Identify which cell holds the provided text, then report its [X, Y] central coordinate. 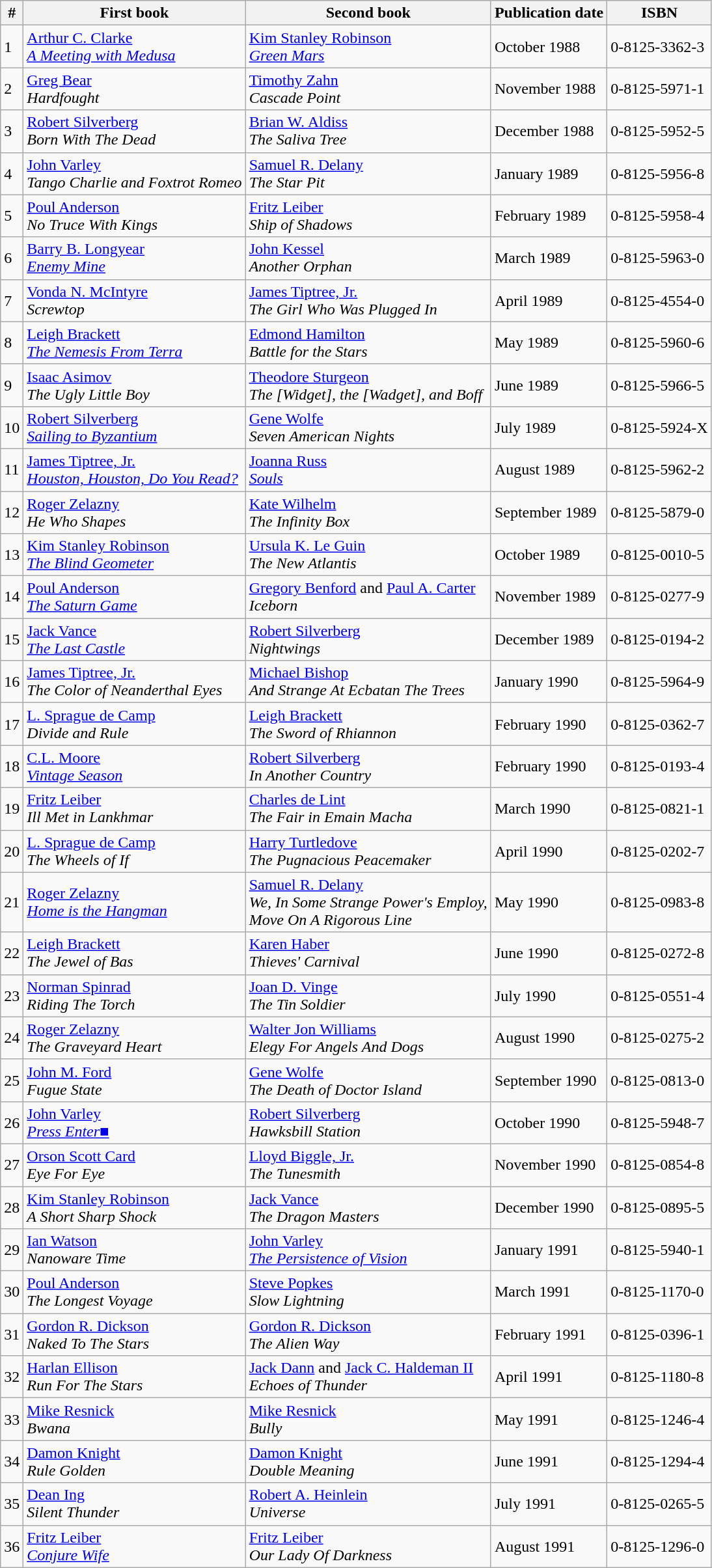
24 [12, 1038]
0-8125-3362-3 [659, 47]
October 1990 [549, 1122]
0-8125-0551-4 [659, 996]
3 [12, 131]
April 1991 [549, 1377]
Karen HaberThieves' Carnival [368, 953]
John VarleyThe Persistence of Vision [368, 1250]
Poul AndersonNo Truce With Kings [134, 216]
0-8125-0983-8 [659, 902]
23 [12, 996]
Samuel R. DelanyThe Star Pit [368, 173]
Robert SilverbergSailing to Byzantium [134, 427]
Joanna RussSouls [368, 470]
Ian WatsonNanoware Time [134, 1250]
Vonda N. McIntyreScrewtop [134, 301]
Roger ZelaznyHe Who Shapes [134, 512]
L. Sprague de CampDivide and Rule [134, 724]
28 [12, 1207]
1 [12, 47]
0-8125-0275-2 [659, 1038]
May 1990 [549, 902]
James Tiptree, Jr.Houston, Houston, Do You Read? [134, 470]
Poul AndersonThe Saturn Game [134, 598]
July 1989 [549, 427]
ISBN [659, 13]
0-8125-0010-5 [659, 555]
James Tiptree, Jr.The Color of Neanderthal Eyes [134, 682]
2 [12, 89]
11 [12, 470]
0-8125-5948-7 [659, 1122]
Gene WolfeSeven American Nights [368, 427]
August 1991 [549, 1547]
0-8125-1170-0 [659, 1293]
17 [12, 724]
June 1991 [549, 1462]
10 [12, 427]
Jack VanceThe Dragon Masters [368, 1207]
0-8125-0813-0 [659, 1080]
15 [12, 639]
0-8125-1296-0 [659, 1547]
Greg BearHardfought [134, 89]
0-8125-0396-1 [659, 1334]
Timothy ZahnCascade Point [368, 89]
February 1991 [549, 1334]
0-8125-5966-5 [659, 385]
21 [12, 902]
Harry TurtledoveThe Pugnacious Peacemaker [368, 851]
0-8125-4554-0 [659, 301]
# [12, 13]
Gene WolfeThe Death of Doctor Island [368, 1080]
May 1991 [549, 1419]
0-8125-5964-9 [659, 682]
16 [12, 682]
Theodore SturgeonThe [Widget], the [Wadget], and Boff [368, 385]
Damon KnightDouble Meaning [368, 1462]
Robert SilverbergNightwings [368, 639]
Poul AndersonThe Longest Voyage [134, 1293]
April 1989 [549, 301]
Robert SilverbergBorn With The Dead [134, 131]
0-8125-0272-8 [659, 953]
32 [12, 1377]
April 1990 [549, 851]
0-8125-0895-5 [659, 1207]
Fritz LeiberConjure Wife [134, 1547]
C.L. MooreVintage Season [134, 767]
18 [12, 767]
Robert SilverbergIn Another Country [368, 767]
5 [12, 216]
6 [12, 258]
Harlan EllisonRun For The Stars [134, 1377]
Mike ResnickBwana [134, 1419]
Brian W. AldissThe Saliva Tree [368, 131]
0-8125-5924-X [659, 427]
35 [12, 1504]
Kim Stanley RobinsonThe Blind Geometer [134, 555]
John KesselAnother Orphan [368, 258]
0-8125-0265-5 [659, 1504]
Leigh BrackettThe Nemesis From Terra [134, 342]
Kim Stanley RobinsonGreen Mars [368, 47]
Second book [368, 13]
Fritz LeiberShip of Shadows [368, 216]
0-8125-5963-0 [659, 258]
0-8125-5956-8 [659, 173]
27 [12, 1165]
May 1989 [549, 342]
Mike ResnickBully [368, 1419]
9 [12, 385]
January 1989 [549, 173]
Orson Scott CardEye For Eye [134, 1165]
31 [12, 1334]
Samuel R. DelanyWe, In Some Strange Power's Employ, Move On A Rigorous Line [368, 902]
July 1991 [549, 1504]
12 [12, 512]
Steve PopkesSlow Lightning [368, 1293]
Kim Stanley RobinsonA Short Sharp Shock [134, 1207]
34 [12, 1462]
33 [12, 1419]
0-8125-5962-2 [659, 470]
0-8125-1246-4 [659, 1419]
November 1990 [549, 1165]
John VarleyPress Enter■ [134, 1122]
Roger ZelaznyThe Graveyard Heart [134, 1038]
Lloyd Biggle, Jr.The Tunesmith [368, 1165]
December 1990 [549, 1207]
L. Sprague de CampThe Wheels of If [134, 851]
Michael BishopAnd Strange At Ecbatan The Trees [368, 682]
Walter Jon WilliamsElegy For Angels And Dogs [368, 1038]
Gregory Benford and Paul A. CarterIceborn [368, 598]
30 [12, 1293]
November 1989 [549, 598]
Leigh BrackettThe Sword of Rhiannon [368, 724]
Gordon R. DicksonNaked To The Stars [134, 1334]
22 [12, 953]
0-8125-5960-6 [659, 342]
Fritz LeiberIll Met in Lankhmar [134, 808]
20 [12, 851]
March 1989 [549, 258]
First book [134, 13]
0-8125-5952-5 [659, 131]
7 [12, 301]
Ursula K. Le GuinThe New Atlantis [368, 555]
0-8125-5879-0 [659, 512]
0-8125-0193-4 [659, 767]
Norman SpinradRiding The Torch [134, 996]
John VarleyTango Charlie and Foxtrot Romeo [134, 173]
Jack Dann and Jack C. Haldeman IIEchoes of Thunder [368, 1377]
March 1991 [549, 1293]
September 1989 [549, 512]
August 1990 [549, 1038]
0-8125-0277-9 [659, 598]
29 [12, 1250]
March 1990 [549, 808]
Robert A. HeinleinUniverse [368, 1504]
Gordon R. DicksonThe Alien Way [368, 1334]
Publication date [549, 13]
January 1991 [549, 1250]
December 1989 [549, 639]
4 [12, 173]
0-8125-1294-4 [659, 1462]
0-8125-0821-1 [659, 808]
0-8125-1180-8 [659, 1377]
Isaac AsimovThe Ugly Little Boy [134, 385]
0-8125-0194-2 [659, 639]
Roger ZelaznyHome is the Hangman [134, 902]
October 1989 [549, 555]
August 1989 [549, 470]
8 [12, 342]
Barry B. LongyearEnemy Mine [134, 258]
James Tiptree, Jr.The Girl Who Was Plugged In [368, 301]
June 1989 [549, 385]
Leigh BrackettThe Jewel of Bas [134, 953]
June 1990 [549, 953]
December 1988 [549, 131]
January 1990 [549, 682]
Kate WilhelmThe Infinity Box [368, 512]
Arthur C. ClarkeA Meeting with Medusa [134, 47]
26 [12, 1122]
July 1990 [549, 996]
0-8125-0854-8 [659, 1165]
Joan D. VingeThe Tin Soldier [368, 996]
0-8125-0362-7 [659, 724]
February 1989 [549, 216]
Edmond HamiltonBattle for the Stars [368, 342]
Jack VanceThe Last Castle [134, 639]
November 1988 [549, 89]
0-8125-0202-7 [659, 851]
25 [12, 1080]
Robert SilverbergHawksbill Station [368, 1122]
Dean IngSilent Thunder [134, 1504]
September 1990 [549, 1080]
0-8125-5958-4 [659, 216]
October 1988 [549, 47]
0-8125-5971-1 [659, 89]
13 [12, 555]
Fritz LeiberOur Lady Of Darkness [368, 1547]
19 [12, 808]
Damon KnightRule Golden [134, 1462]
14 [12, 598]
36 [12, 1547]
0-8125-5940-1 [659, 1250]
John M. FordFugue State [134, 1080]
Charles de LintThe Fair in Emain Macha [368, 808]
